Pinpoint the cell where the given text exists, returning its (X, Y) midpoint coordinate. 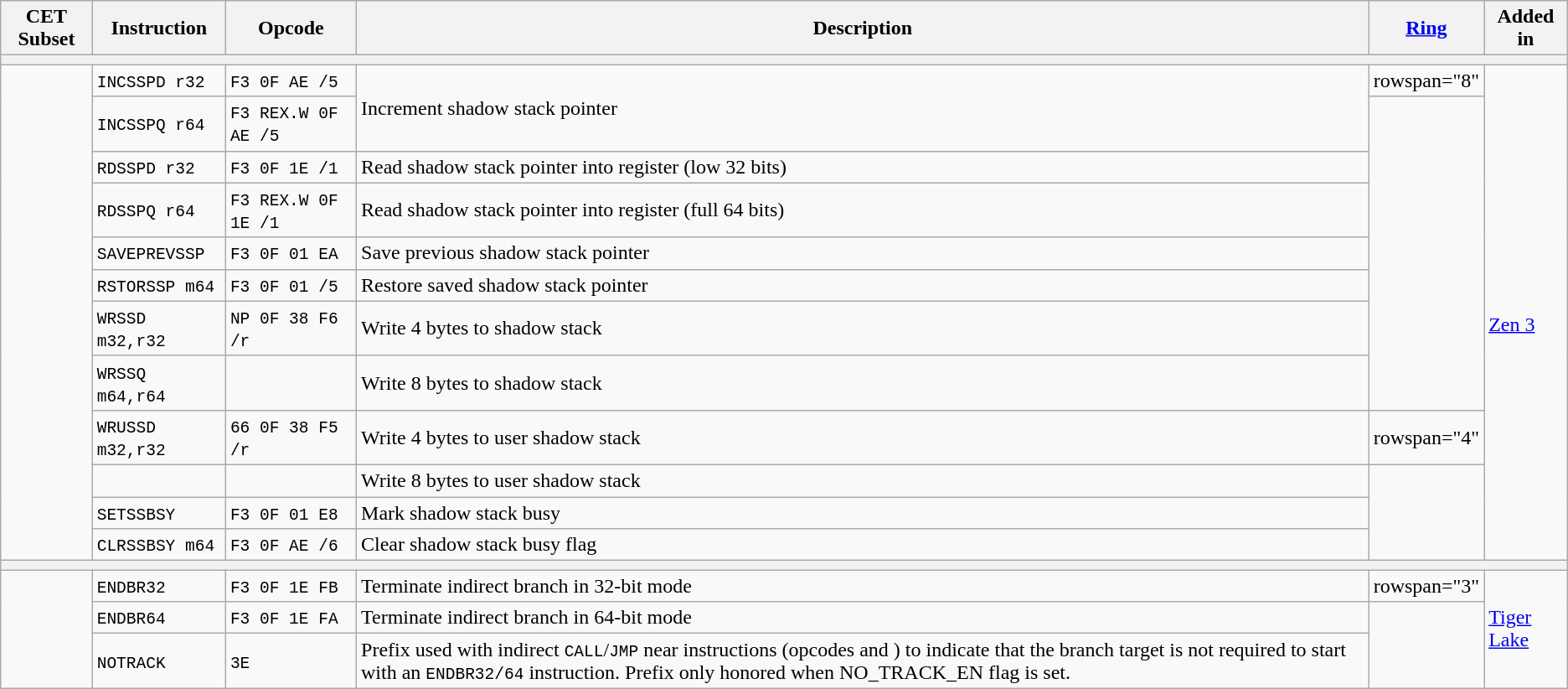
Opcode (291, 28)
Added in (1526, 28)
ENDBR32 (159, 586)
F3 0F AE /6 (291, 545)
Terminate indirect branch in 64-bit mode (863, 618)
WRSSQ m64,r64 (159, 382)
CET Subset (47, 28)
F3 0F 01 /5 (291, 285)
INCSSPD r32 (159, 80)
Terminate indirect branch in 32-bit mode (863, 586)
ENDBR64 (159, 618)
Read shadow stack pointer into register (full 64 bits) (863, 210)
Write 4 bytes to shadow stack (863, 329)
Zen 3 (1526, 313)
rowspan="3" (1426, 586)
Restore saved shadow stack pointer (863, 285)
F3 0F 1E FB (291, 586)
rowspan="8" (1426, 80)
NP 0F 38 F6 /r (291, 329)
Write 4 bytes to user shadow stack (863, 438)
Tiger Lake (1526, 629)
NOTRACK (159, 661)
Instruction (159, 28)
F3 REX.W 0F 1E /1 (291, 210)
F3 0F 1E FA (291, 618)
WRSSD m32,r32 (159, 329)
F3 0F 01 EA (291, 253)
Description (863, 28)
RDSSPD r32 (159, 167)
RDSSPQ r64 (159, 210)
Increment shadow stack pointer (863, 107)
Ring (1426, 28)
RSTORSSP m64 (159, 285)
CLRSSBSY m64 (159, 545)
Mark shadow stack busy (863, 512)
F3 0F AE /5 (291, 80)
F3 0F 01 E8 (291, 512)
SETSSBSY (159, 512)
INCSSPQ r64 (159, 124)
Save previous shadow stack pointer (863, 253)
F3 REX.W 0F AE /5 (291, 124)
Clear shadow stack busy flag (863, 545)
SAVEPREVSSP (159, 253)
66 0F 38 F5 /r (291, 438)
Read shadow stack pointer into register (low 32 bits) (863, 167)
Write 8 bytes to shadow stack (863, 382)
F3 0F 1E /1 (291, 167)
Write 8 bytes to user shadow stack (863, 480)
WRUSSD m32,r32 (159, 438)
rowspan="4" (1426, 438)
3E (291, 661)
